From the cell containing the given text, extract its center point as (x, y) coordinate. 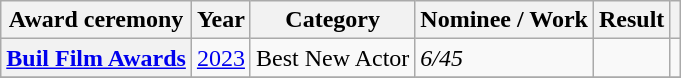
Year (220, 20)
Nominee / Work (504, 20)
2023 (220, 58)
Award ceremony (96, 20)
Category (332, 20)
Result (631, 20)
6/45 (504, 58)
Buil Film Awards (96, 58)
Best New Actor (332, 58)
